Search for the cell housing the specified text and yield its (X, Y) center coordinate. 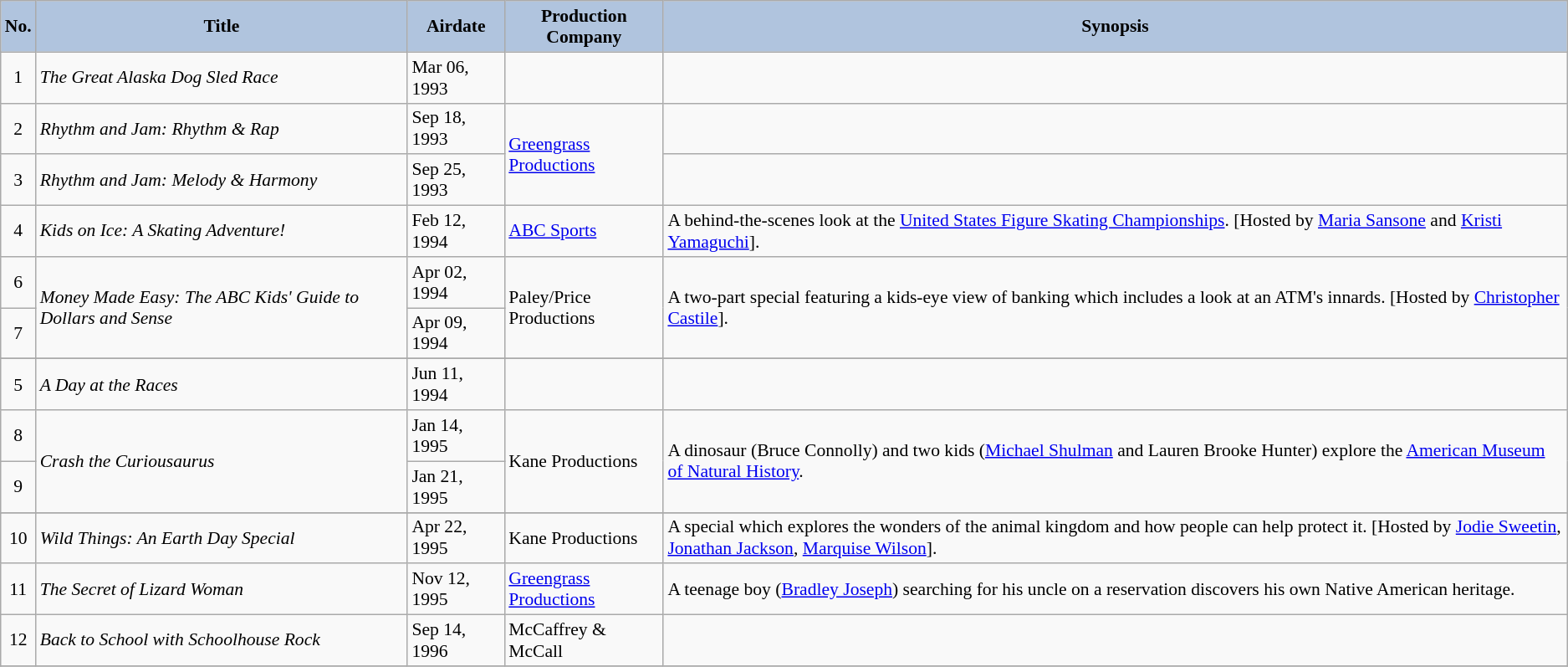
3 (18, 181)
9 (18, 487)
Rhythm and Jam: Melody & Harmony (222, 181)
Wild Things: An Earth Day Special (222, 537)
Jan 14, 1995 (456, 435)
Production Company (584, 27)
Apr 09, 1994 (456, 333)
A teenage boy (Bradley Joseph) searching for his uncle on a reservation discovers his own Native American heritage. (1115, 589)
Jan 21, 1995 (456, 487)
Nov 12, 1995 (456, 589)
Kids on Ice: A Skating Adventure! (222, 231)
Apr 02, 1994 (456, 283)
Title (222, 27)
11 (18, 589)
A Day at the Races (222, 385)
10 (18, 537)
Synopsis (1115, 27)
Jun 11, 1994 (456, 385)
Paley/Price Productions (584, 308)
A two-part special featuring a kids-eye view of banking which includes a look at an ATM's innards. [Hosted by Christopher Castile]. (1115, 308)
12 (18, 641)
2 (18, 129)
McCaffrey & McCall (584, 641)
No. (18, 27)
Sep 25, 1993 (456, 181)
A dinosaur (Bruce Connolly) and two kids (Michael Shulman and Lauren Brooke Hunter) explore the American Museum of Natural History. (1115, 461)
Back to School with Schoolhouse Rock (222, 641)
Apr 22, 1995 (456, 537)
5 (18, 385)
Money Made Easy: The ABC Kids' Guide to Dollars and Sense (222, 308)
Sep 14, 1996 (456, 641)
Mar 06, 1993 (456, 77)
A behind-the-scenes look at the United States Figure Skating Championships. [Hosted by Maria Sansone and Kristi Yamaguchi]. (1115, 231)
Rhythm and Jam: Rhythm & Rap (222, 129)
Crash the Curiousaurus (222, 461)
7 (18, 333)
Sep 18, 1993 (456, 129)
Airdate (456, 27)
The Great Alaska Dog Sled Race (222, 77)
Feb 12, 1994 (456, 231)
ABC Sports (584, 231)
The Secret of Lizard Woman (222, 589)
8 (18, 435)
6 (18, 283)
4 (18, 231)
1 (18, 77)
